Determine the (x, y) coordinate at the center of the cell enclosing the given text.  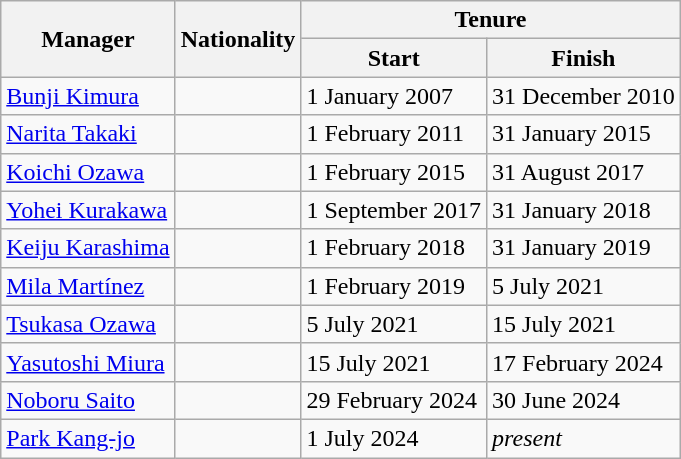
Noboru Saito (88, 400)
1 February 2019 (394, 286)
1 January 2007 (394, 96)
Park Kang-jo (88, 438)
Yasutoshi Miura (88, 362)
Manager (88, 39)
Koichi Ozawa (88, 172)
31 January 2019 (584, 248)
17 February 2024 (584, 362)
Yohei Kurakawa (88, 210)
1 September 2017 (394, 210)
Tenure (490, 20)
1 February 2015 (394, 172)
1 February 2011 (394, 134)
Nationality (238, 39)
Keiju Karashima (88, 248)
present (584, 438)
Start (394, 58)
31 January 2018 (584, 210)
31 December 2010 (584, 96)
31 January 2015 (584, 134)
30 June 2024 (584, 400)
1 February 2018 (394, 248)
31 August 2017 (584, 172)
Tsukasa Ozawa (88, 324)
29 February 2024 (394, 400)
1 July 2024 (394, 438)
Bunji Kimura (88, 96)
Finish (584, 58)
Narita Takaki (88, 134)
Mila Martínez (88, 286)
